Pinpoint the cell where the given text exists, returning its (x, y) midpoint coordinate. 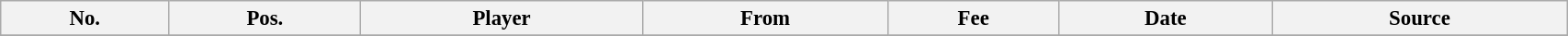
Date (1165, 18)
Player (502, 18)
From (765, 18)
No. (85, 18)
Source (1419, 18)
Fee (974, 18)
Pos. (265, 18)
